Find where the given text appears and provide that cell's center as (x, y) coordinate. 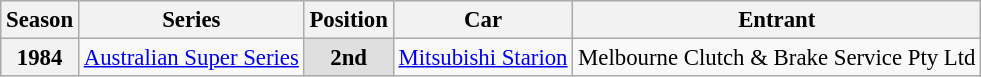
Car (483, 20)
Series (191, 20)
2nd (348, 58)
Australian Super Series (191, 58)
Season (40, 20)
1984 (40, 58)
Entrant (777, 20)
Mitsubishi Starion (483, 58)
Position (348, 20)
Melbourne Clutch & Brake Service Pty Ltd (777, 58)
